Find where the given text appears and provide that cell's center as [X, Y] coordinate. 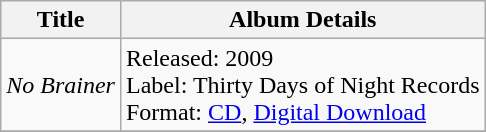
Title [61, 20]
No Brainer [61, 85]
Released: 2009 Label: Thirty Days of Night Records Format: CD, Digital Download [302, 85]
Album Details [302, 20]
